Return [x, y] of the center of cell containing provided text 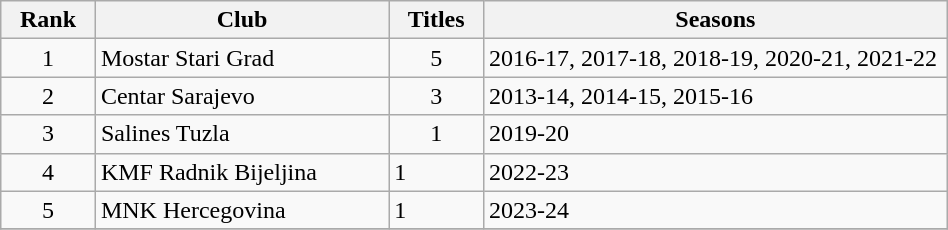
2 [48, 96]
Rank [48, 20]
2023-24 [715, 210]
KMF Radnik Bijeljina [242, 172]
Centar Sarajevo [242, 96]
2022-23 [715, 172]
2016-17, 2017-18, 2018-19, 2020-21, 2021-22 [715, 58]
Salines Tuzla [242, 134]
Mostar Stari Grad [242, 58]
MNK Hercegovina [242, 210]
Club [242, 20]
2013-14, 2014-15, 2015-16 [715, 96]
Seasons [715, 20]
2019-20 [715, 134]
4 [48, 172]
Titles [436, 20]
